Determine the [x, y] coordinate at the center of the cell enclosing the given text.  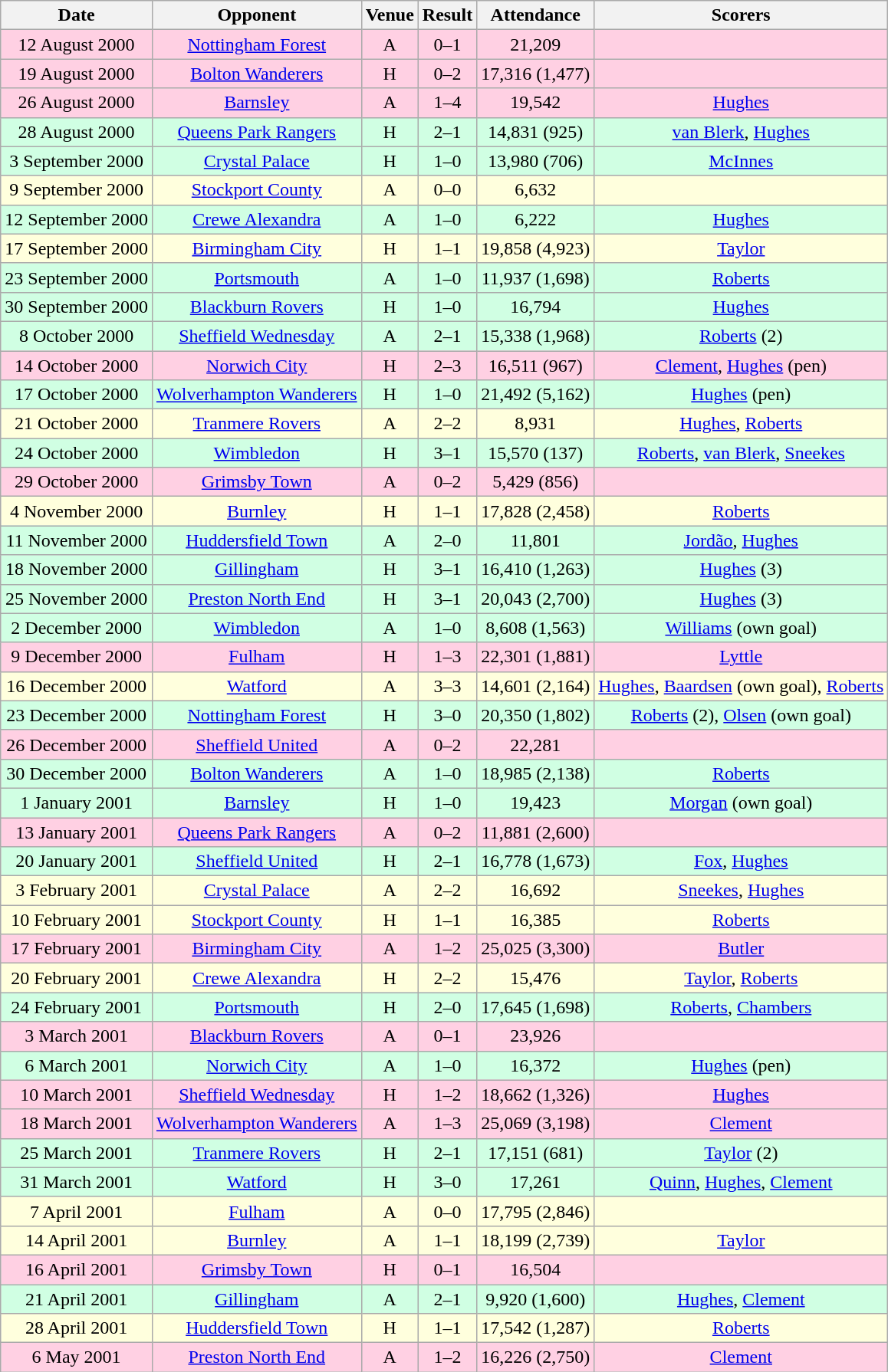
Hughes, Roberts [741, 424]
9,920 (1,600) [535, 1299]
30 September 2000 [77, 307]
20 February 2001 [77, 978]
8,931 [535, 424]
Opponent [256, 15]
17,645 (1,698) [535, 1007]
McInnes [741, 161]
16,410 (1,263) [535, 569]
19,542 [535, 103]
7 April 2001 [77, 1211]
29 October 2000 [77, 482]
18,662 (1,326) [535, 1095]
20,043 (2,700) [535, 599]
5,429 (856) [535, 482]
16,372 [535, 1065]
Scorers [741, 15]
14,831 (925) [535, 132]
1 January 2001 [77, 803]
6 May 2001 [77, 1357]
4 November 2000 [77, 511]
16,692 [535, 891]
1–4 [447, 103]
3–3 [447, 686]
14,601 (2,164) [535, 686]
12 September 2000 [77, 219]
13,980 (706) [535, 161]
10 February 2001 [77, 920]
23 December 2000 [77, 715]
9 December 2000 [77, 657]
6,632 [535, 190]
Roberts, Chambers [741, 1007]
28 April 2001 [77, 1328]
26 August 2000 [77, 103]
21 October 2000 [77, 424]
21 April 2001 [77, 1299]
Taylor, Roberts [741, 978]
18,199 (2,739) [535, 1240]
Morgan (own goal) [741, 803]
11,881 (2,600) [535, 832]
26 December 2000 [77, 744]
17 February 2001 [77, 949]
Roberts, van Blerk, Sneekes [741, 453]
Hughes, Clement [741, 1299]
23 September 2000 [77, 277]
Taylor (2) [741, 1153]
16,385 [535, 920]
25,069 (3,198) [535, 1124]
6,222 [535, 219]
31 March 2001 [77, 1182]
18,985 (2,138) [535, 773]
2–3 [447, 366]
Butler [741, 949]
9 September 2000 [77, 190]
Venue [390, 15]
16,504 [535, 1269]
16,778 (1,673) [535, 862]
17 October 2000 [77, 395]
16,511 (967) [535, 366]
Quinn, Hughes, Clement [741, 1182]
13 January 2001 [77, 832]
24 October 2000 [77, 453]
14 October 2000 [77, 366]
22,301 (1,881) [535, 657]
Fox, Hughes [741, 862]
Lyttle [741, 657]
12 August 2000 [77, 44]
28 August 2000 [77, 132]
25 November 2000 [77, 599]
16,226 (2,750) [535, 1357]
Result [447, 15]
3 February 2001 [77, 891]
18 March 2001 [77, 1124]
20 January 2001 [77, 862]
21,209 [535, 44]
11,937 (1,698) [535, 277]
11,801 [535, 540]
17,261 [535, 1182]
Hughes, Baardsen (own goal), Roberts [741, 686]
15,476 [535, 978]
22,281 [535, 744]
19,858 (4,923) [535, 248]
15,338 (1,968) [535, 336]
23,926 [535, 1036]
Attendance [535, 15]
3 March 2001 [77, 1036]
20,350 (1,802) [535, 715]
3 September 2000 [77, 161]
17,828 (2,458) [535, 511]
10 March 2001 [77, 1095]
14 April 2001 [77, 1240]
Sneekes, Hughes [741, 891]
11 November 2000 [77, 540]
19 August 2000 [77, 74]
25,025 (3,300) [535, 949]
Roberts (2), Olsen (own goal) [741, 715]
19,423 [535, 803]
16 April 2001 [77, 1269]
van Blerk, Hughes [741, 132]
18 November 2000 [77, 569]
21,492 (5,162) [535, 395]
17,151 (681) [535, 1153]
30 December 2000 [77, 773]
Roberts (2) [741, 336]
16,794 [535, 307]
Williams (own goal) [741, 628]
8,608 (1,563) [535, 628]
2 December 2000 [77, 628]
24 February 2001 [77, 1007]
17,542 (1,287) [535, 1328]
17,795 (2,846) [535, 1211]
25 March 2001 [77, 1153]
16 December 2000 [77, 686]
8 October 2000 [77, 336]
Clement, Hughes (pen) [741, 366]
17,316 (1,477) [535, 74]
17 September 2000 [77, 248]
Date [77, 15]
6 March 2001 [77, 1065]
15,570 (137) [535, 453]
Jordão, Hughes [741, 540]
